Return the (X, Y) coordinate for the center point of the cell that contains the specified text.  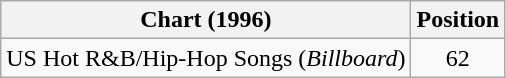
Position (458, 20)
US Hot R&B/Hip-Hop Songs (Billboard) (206, 58)
62 (458, 58)
Chart (1996) (206, 20)
